Extract the [x, y] coordinate from the center of the cell holding the provided text.  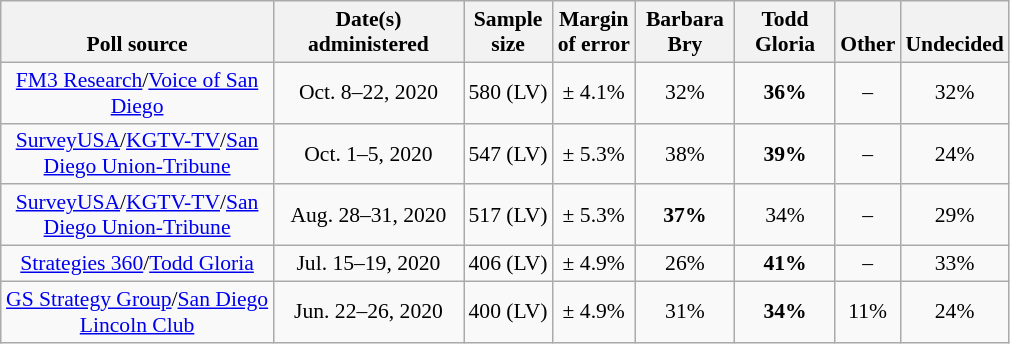
Oct. 8–22, 2020 [368, 92]
26% [685, 264]
Date(s)administered [368, 32]
547 (LV) [508, 154]
GS Strategy Group/San Diego Lincoln Club [138, 312]
406 (LV) [508, 264]
41% [785, 264]
Aug. 28–31, 2020 [368, 216]
Strategies 360/Todd Gloria [138, 264]
36% [785, 92]
38% [685, 154]
Undecided [954, 32]
31% [685, 312]
400 (LV) [508, 312]
11% [868, 312]
Samplesize [508, 32]
517 (LV) [508, 216]
± 4.1% [594, 92]
Other [868, 32]
FM3 Research/Voice of San Diego [138, 92]
39% [785, 154]
Jul. 15–19, 2020 [368, 264]
37% [685, 216]
29% [954, 216]
Poll source [138, 32]
33% [954, 264]
ToddGloria [785, 32]
BarbaraBry [685, 32]
Marginof error [594, 32]
Jun. 22–26, 2020 [368, 312]
580 (LV) [508, 92]
Oct. 1–5, 2020 [368, 154]
